Extract the (x, y) coordinate from the center of the cell holding the provided text.  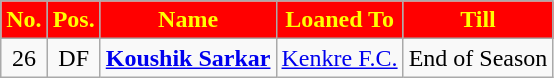
Pos. (74, 20)
End of Season (478, 58)
Koushik Sarkar (188, 58)
26 (24, 58)
Name (188, 20)
Till (478, 20)
Loaned To (340, 20)
DF (74, 58)
No. (24, 20)
Kenkre F.C. (340, 58)
